Return (x, y) of the center of cell containing provided text 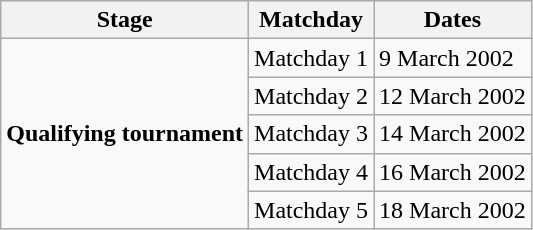
Matchday (312, 20)
Matchday 1 (312, 58)
16 March 2002 (453, 172)
Qualifying tournament (125, 134)
12 March 2002 (453, 96)
Matchday 3 (312, 134)
Dates (453, 20)
18 March 2002 (453, 210)
Stage (125, 20)
9 March 2002 (453, 58)
Matchday 5 (312, 210)
14 March 2002 (453, 134)
Matchday 4 (312, 172)
Matchday 2 (312, 96)
